Provide the [X, Y] coordinate of the cell's center where the given text is located.  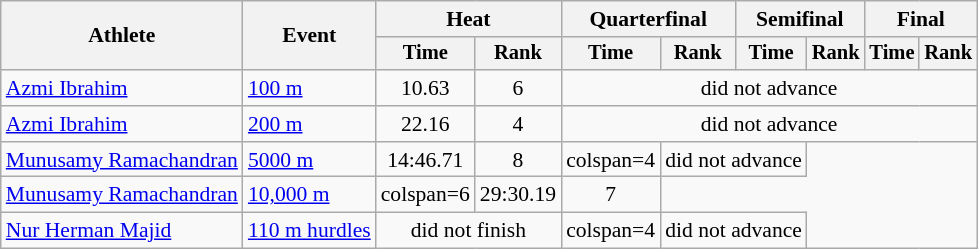
Event [310, 36]
8 [518, 160]
29:30.19 [518, 195]
Heat [468, 19]
Quarterfinal [648, 19]
4 [518, 124]
10,000 m [310, 195]
6 [518, 88]
did not finish [468, 231]
Final [920, 19]
110 m hurdles [310, 231]
Athlete [122, 36]
14:46.71 [426, 160]
Semifinal [800, 19]
100 m [310, 88]
200 m [310, 124]
22.16 [426, 124]
Nur Herman Majid [122, 231]
colspan=6 [426, 195]
5000 m [310, 160]
7 [610, 195]
10.63 [426, 88]
